Extract the [x, y] coordinate from the center of the cell holding the provided text.  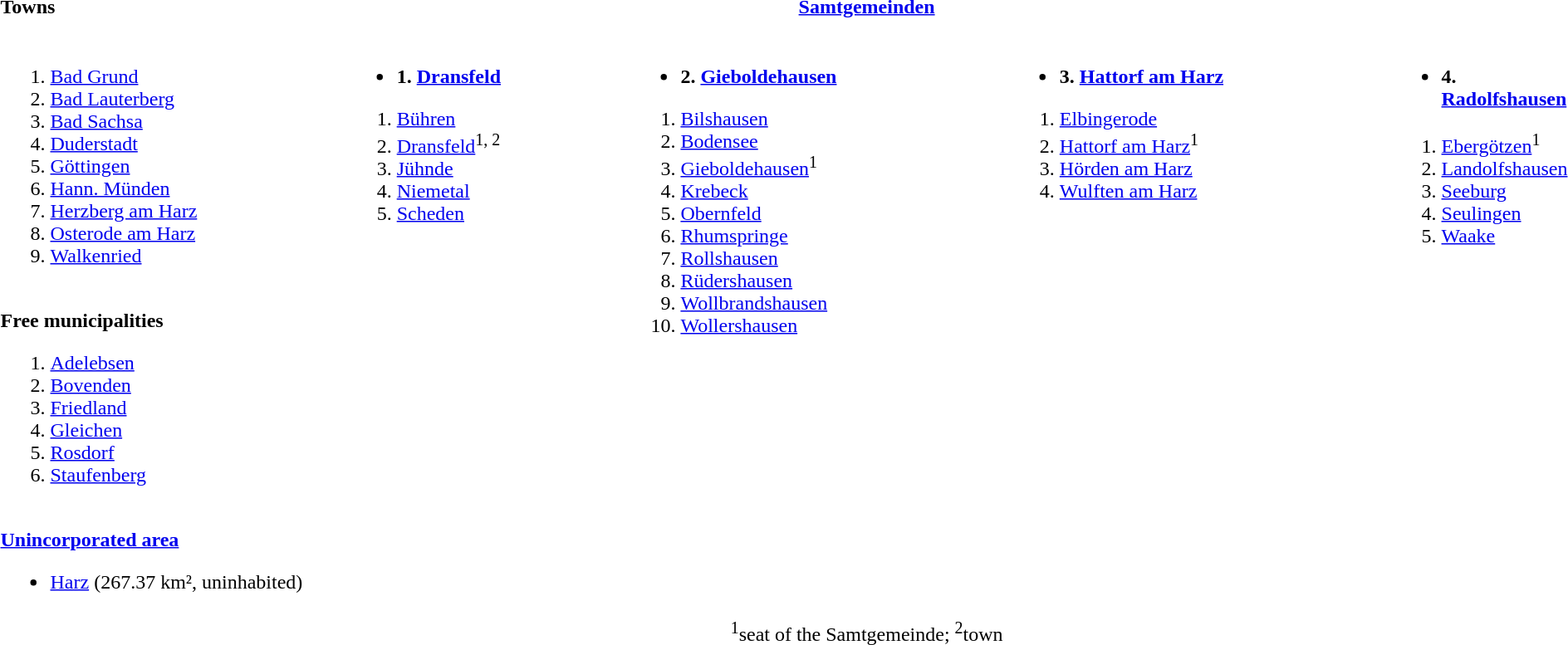
2. GieboldehausenBilshausenBodenseeGieboldehausen1KrebeckObernfeldRhumspringeRollshausenRüdershausenWollbrandshausenWollershausen [817, 318]
3. Hattorf am HarzElbingerodeHattorf am Harz1Hörden am HarzWulften am Harz [1198, 318]
1. DransfeldBührenDransfeld1, 2JühndeNiemetalScheden [487, 318]
